Scan for the cell matching the given text and deliver its [x, y] coordinate at center. 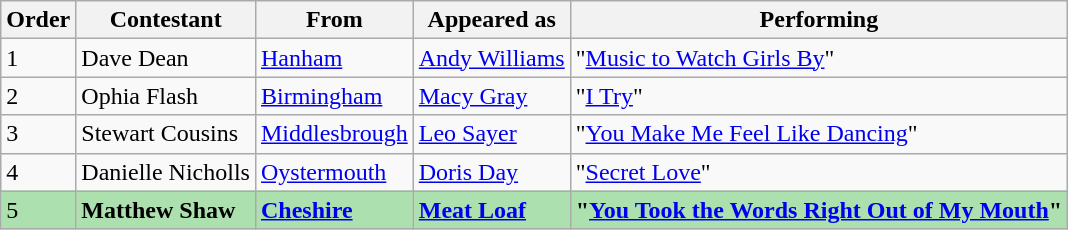
Performing [818, 20]
5 [38, 210]
Meat Loaf [492, 210]
Order [38, 20]
Matthew Shaw [166, 210]
Dave Dean [166, 58]
Cheshire [334, 210]
Ophia Flash [166, 96]
"Secret Love" [818, 172]
Danielle Nicholls [166, 172]
"I Try" [818, 96]
Leo Sayer [492, 134]
3 [38, 134]
Birmingham [334, 96]
"You Took the Words Right Out of My Mouth" [818, 210]
Contestant [166, 20]
"You Make Me Feel Like Dancing" [818, 134]
Doris Day [492, 172]
Appeared as [492, 20]
Stewart Cousins [166, 134]
2 [38, 96]
4 [38, 172]
1 [38, 58]
From [334, 20]
Macy Gray [492, 96]
Oystermouth [334, 172]
Middlesbrough [334, 134]
Hanham [334, 58]
"Music to Watch Girls By" [818, 58]
Andy Williams [492, 58]
